From the cell containing the given text, extract its center point as (x, y) coordinate. 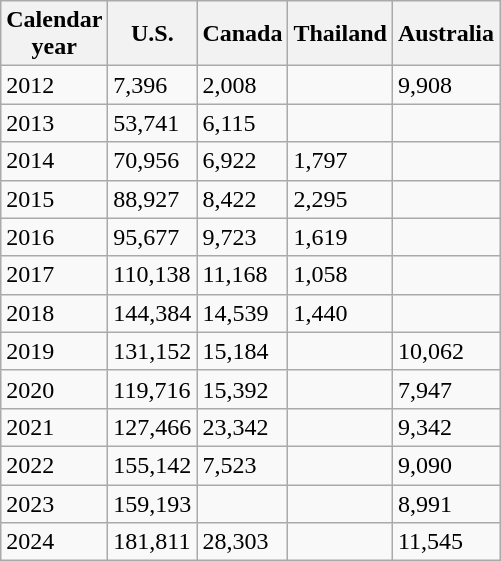
1,797 (340, 161)
2013 (54, 123)
2019 (54, 351)
88,927 (152, 199)
9,723 (242, 237)
1,058 (340, 275)
181,811 (152, 542)
131,152 (152, 351)
6,115 (242, 123)
2017 (54, 275)
2012 (54, 85)
155,142 (152, 465)
14,539 (242, 313)
28,303 (242, 542)
15,184 (242, 351)
2021 (54, 427)
2022 (54, 465)
Thailand (340, 34)
2016 (54, 237)
70,956 (152, 161)
2,295 (340, 199)
9,090 (446, 465)
10,062 (446, 351)
Australia (446, 34)
159,193 (152, 503)
15,392 (242, 389)
53,741 (152, 123)
Calendaryear (54, 34)
7,523 (242, 465)
2024 (54, 542)
7,947 (446, 389)
2018 (54, 313)
7,396 (152, 85)
11,545 (446, 542)
9,908 (446, 85)
2020 (54, 389)
1,440 (340, 313)
110,138 (152, 275)
127,466 (152, 427)
11,168 (242, 275)
2023 (54, 503)
1,619 (340, 237)
8,991 (446, 503)
6,922 (242, 161)
144,384 (152, 313)
95,677 (152, 237)
119,716 (152, 389)
Canada (242, 34)
9,342 (446, 427)
2,008 (242, 85)
2015 (54, 199)
U.S. (152, 34)
23,342 (242, 427)
8,422 (242, 199)
2014 (54, 161)
